Find where the given text appears and provide that cell's center as [X, Y] coordinate. 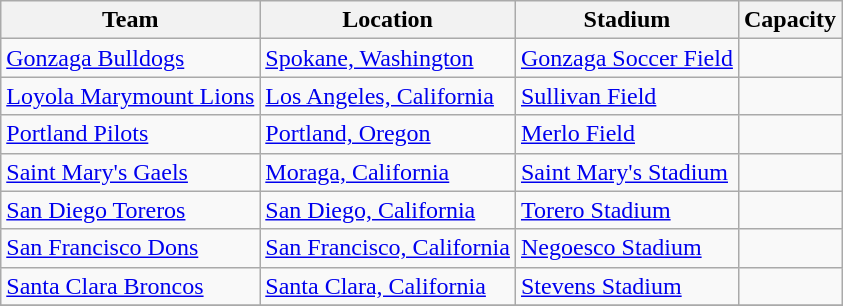
Portland Pilots [130, 134]
Team [130, 20]
Saint Mary's Stadium [626, 172]
Gonzaga Soccer Field [626, 58]
Location [388, 20]
Moraga, California [388, 172]
San Francisco, California [388, 248]
Merlo Field [626, 134]
Portland, Oregon [388, 134]
San Diego, California [388, 210]
Santa Clara Broncos [130, 286]
Los Angeles, California [388, 96]
Loyola Marymount Lions [130, 96]
San Diego Toreros [130, 210]
Santa Clara, California [388, 286]
Spokane, Washington [388, 58]
Saint Mary's Gaels [130, 172]
Sullivan Field [626, 96]
San Francisco Dons [130, 248]
Gonzaga Bulldogs [130, 58]
Stevens Stadium [626, 286]
Negoesco Stadium [626, 248]
Torero Stadium [626, 210]
Capacity [790, 20]
Stadium [626, 20]
